Find where the given text appears and provide that cell's center as [X, Y] coordinate. 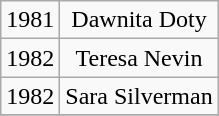
Dawnita Doty [139, 20]
1981 [30, 20]
Teresa Nevin [139, 58]
Sara Silverman [139, 96]
